Extract the (x, y) coordinate from the center of the cell holding the provided text.  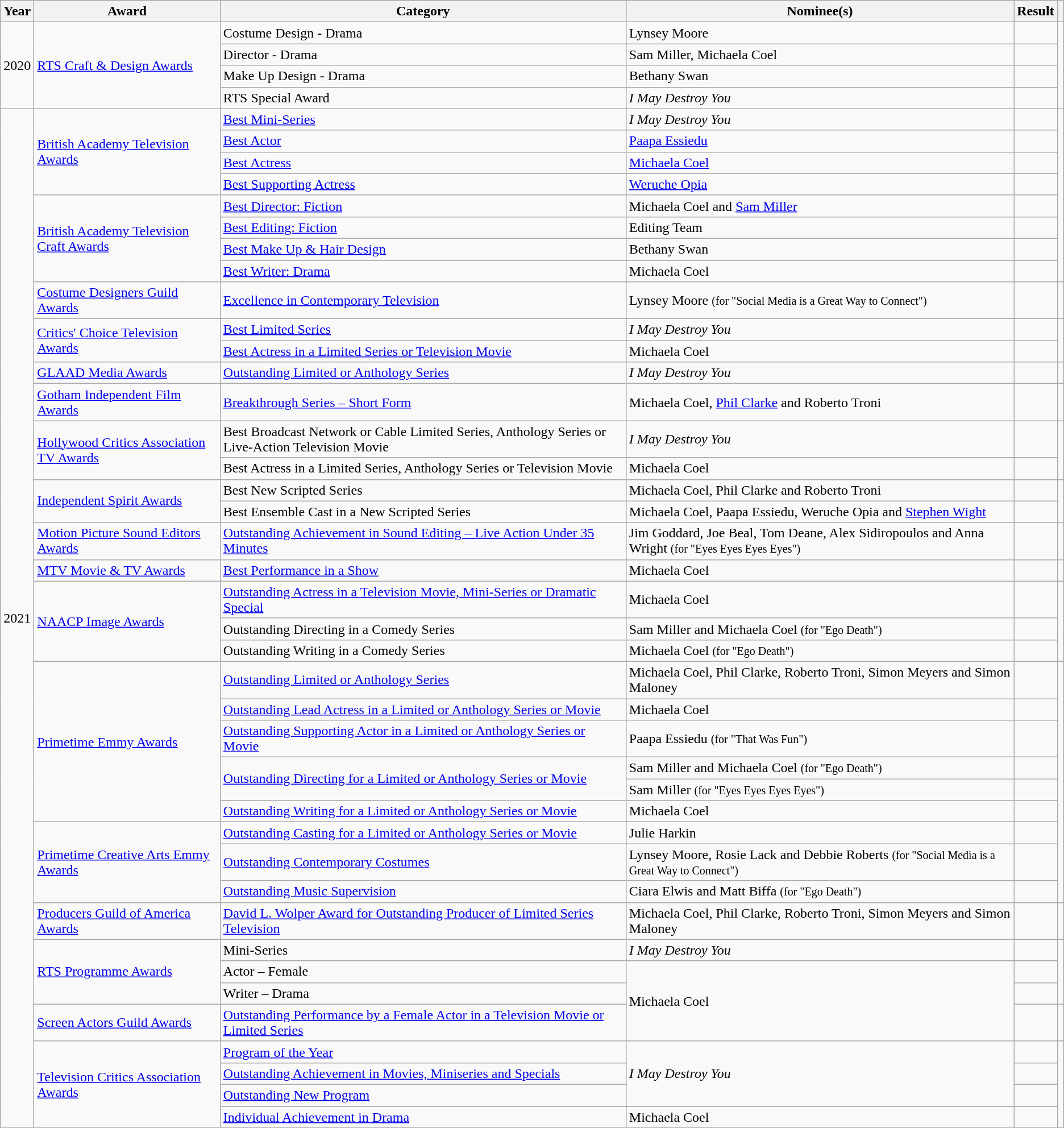
Gotham Independent Film Awards (127, 403)
Paapa Essiedu (for "That Was Fun") (820, 739)
Michaela Coel and Sam Miller (820, 206)
Best Actress (423, 163)
Critics' Choice Television Awards (127, 341)
Award (127, 11)
RTS Programme Awards (127, 972)
Weruche Opia (820, 184)
Best Actress in a Limited Series, Anthology Series or Television Movie (423, 468)
Costume Designers Guild Awards (127, 300)
Best New Scripted Series (423, 490)
Best Performance in a Show (423, 570)
Best Supporting Actress (423, 184)
Lynsey Moore (820, 33)
Best Actor (423, 141)
Julie Harkin (820, 833)
Costume Design - Drama (423, 33)
Motion Picture Sound Editors Awards (127, 541)
Result (1036, 11)
Outstanding Lead Actress in a Limited or Anthology Series or Movie (423, 709)
Primetime Emmy Awards (127, 741)
Excellence in Contemporary Television (423, 300)
Outstanding Writing in a Comedy Series (423, 650)
Lynsey Moore (for "Social Media is a Great Way to Connect") (820, 300)
Ciara Elwis and Matt Biffa (for "Ego Death") (820, 891)
Outstanding Supporting Actor in a Limited or Anthology Series or Movie (423, 739)
Actor – Female (423, 972)
Best Mini-Series (423, 119)
MTV Movie & TV Awards (127, 570)
David L. Wolper Award for Outstanding Producer of Limited Series Television (423, 921)
Lynsey Moore, Rosie Lack and Debbie Roberts (for "Social Media is a Great Way to Connect") (820, 862)
Jim Goddard, Joe Beal, Tom Deane, Alex Sidiropoulos and Anna Wright (for "Eyes Eyes Eyes Eyes") (820, 541)
Writer – Drama (423, 993)
Best Writer: Drama (423, 271)
Year (17, 11)
Hollywood Critics Association TV Awards (127, 450)
GLAAD Media Awards (127, 373)
Outstanding Music Supervision (423, 891)
Make Up Design - Drama (423, 76)
Outstanding Actress in a Television Movie, Mini-Series or Dramatic Special (423, 599)
Michaela Coel, Paapa Essiedu, Weruche Opia and Stephen Wight (820, 512)
Outstanding Casting for a Limited or Anthology Series or Movie (423, 833)
Best Ensemble Cast in a New Scripted Series (423, 512)
Breakthrough Series – Short Form (423, 403)
Michaela Coel (for "Ego Death") (820, 650)
Best Broadcast Network or Cable Limited Series, Anthology Series or Live-Action Television Movie (423, 439)
Sam Miller (for "Eyes Eyes Eyes Eyes") (820, 790)
Outstanding Achievement in Movies, Miniseries and Specials (423, 1073)
Outstanding Directing in a Comedy Series (423, 629)
Television Critics Association Awards (127, 1084)
Nominee(s) (820, 11)
2021 (17, 618)
Independent Spirit Awards (127, 501)
Best Actress in a Limited Series or Television Movie (423, 351)
2020 (17, 65)
Best Limited Series (423, 330)
Best Director: Fiction (423, 206)
Sam Miller, Michaela Coel (820, 55)
NAACP Image Awards (127, 621)
Outstanding Performance by a Female Actor in a Television Movie or Limited Series (423, 1022)
Editing Team (820, 227)
Outstanding New Program (423, 1095)
Outstanding Achievement in Sound Editing – Live Action Under 35 Minutes (423, 541)
Category (423, 11)
Mini-Series (423, 950)
RTS Special Award (423, 98)
Program of the Year (423, 1052)
British Academy Television Craft Awards (127, 238)
Best Make Up & Hair Design (423, 249)
Best Editing: Fiction (423, 227)
British Academy Television Awards (127, 152)
Primetime Creative Arts Emmy Awards (127, 862)
Screen Actors Guild Awards (127, 1022)
Outstanding Directing for a Limited or Anthology Series or Movie (423, 779)
Outstanding Writing for a Limited or Anthology Series or Movie (423, 811)
Individual Achievement in Drama (423, 1117)
Producers Guild of America Awards (127, 921)
Director - Drama (423, 55)
Paapa Essiedu (820, 141)
Outstanding Contemporary Costumes (423, 862)
RTS Craft & Design Awards (127, 65)
